Detect which cell encompasses the target text, then output its (X, Y) center coordinate. 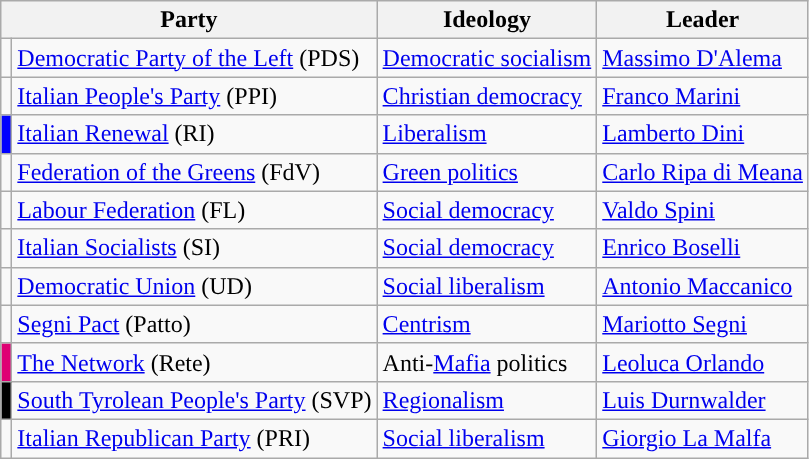
Democratic Party of the Left (PDS) (194, 58)
Green politics (487, 172)
Carlo Ripa di Meana (703, 172)
Franco Marini (703, 96)
Lamberto Dini (703, 134)
Regionalism (487, 400)
Centrism (487, 324)
Enrico Boselli (703, 248)
Antonio Maccanico (703, 286)
Segni Pact (Patto) (194, 324)
Ideology (487, 20)
Italian People's Party (PPI) (194, 96)
Democratic socialism (487, 58)
South Tyrolean People's Party (SVP) (194, 400)
Democratic Union (UD) (194, 286)
Anti-Mafia politics (487, 362)
Christian democracy (487, 96)
Italian Renewal (RI) (194, 134)
Leader (703, 20)
Valdo Spini (703, 210)
Leoluca Orlando (703, 362)
The Network (Rete) (194, 362)
Italian Socialists (SI) (194, 248)
Giorgio La Malfa (703, 438)
Liberalism (487, 134)
Massimo D'Alema (703, 58)
Italian Republican Party (PRI) (194, 438)
Mariotto Segni (703, 324)
Party (189, 20)
Labour Federation (FL) (194, 210)
Luis Durnwalder (703, 400)
Federation of the Greens (FdV) (194, 172)
